Extract the (x, y) coordinate from the center of the cell holding the provided text.  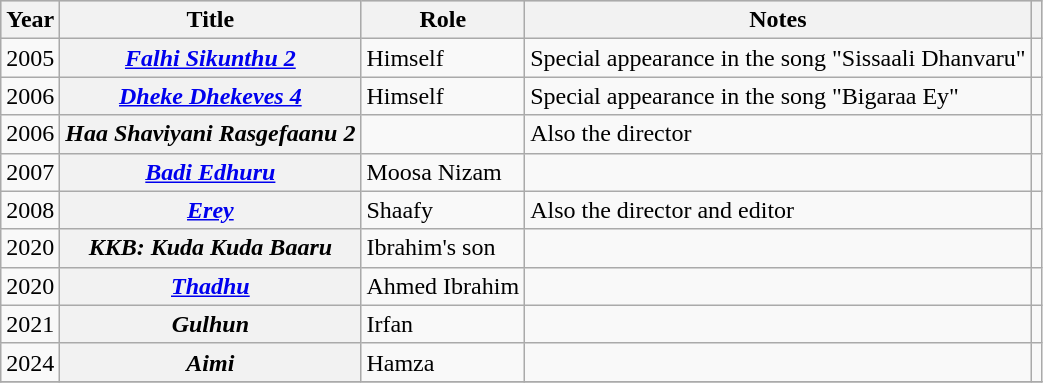
Also the director and editor (778, 210)
Gulhun (210, 324)
Title (210, 20)
Irfan (443, 324)
Ahmed Ibrahim (443, 286)
Ibrahim's son (443, 248)
Shaafy (443, 210)
2007 (30, 172)
Year (30, 20)
Special appearance in the song "Sissaali Dhanvaru" (778, 58)
Erey (210, 210)
Special appearance in the song "Bigaraa Ey" (778, 96)
Falhi Sikunthu 2 (210, 58)
Also the director (778, 134)
Aimi (210, 362)
Hamza (443, 362)
Notes (778, 20)
2005 (30, 58)
Moosa Nizam (443, 172)
Haa Shaviyani Rasgefaanu 2 (210, 134)
2021 (30, 324)
Role (443, 20)
2008 (30, 210)
Dheke Dhekeves 4 (210, 96)
KKB: Kuda Kuda Baaru (210, 248)
Badi Edhuru (210, 172)
Thadhu (210, 286)
2024 (30, 362)
